Search for the cell housing the specified text and yield its (x, y) center coordinate. 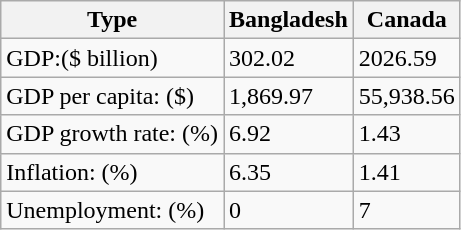
0 (289, 210)
6.92 (289, 134)
1.41 (406, 172)
GDP:($ billion) (112, 58)
2026.59 (406, 58)
Type (112, 20)
GDP growth rate: (%) (112, 134)
6.35 (289, 172)
Unemployment: (%) (112, 210)
1,869.97 (289, 96)
302.02 (289, 58)
Bangladesh (289, 20)
7 (406, 210)
GDP per capita: ($) (112, 96)
55,938.56 (406, 96)
Canada (406, 20)
Inflation: (%) (112, 172)
1.43 (406, 134)
